Pinpoint the cell where the given text exists, returning its (X, Y) midpoint coordinate. 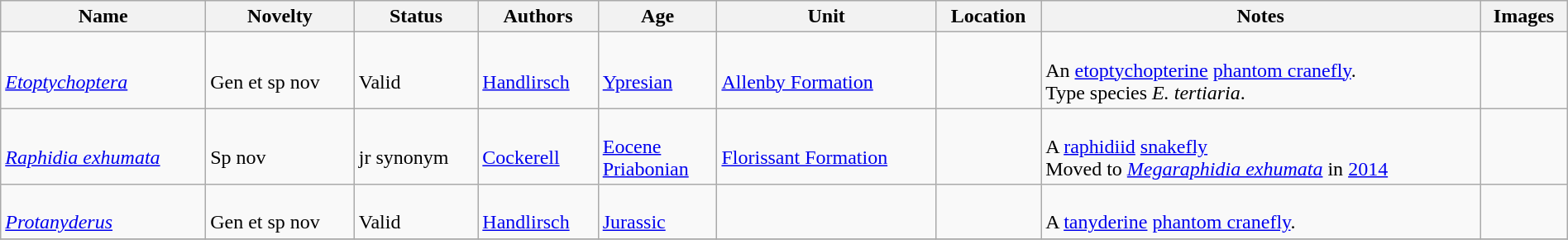
An etoptychopterine phantom cranefly.Type species E. tertiaria. (1260, 70)
Cockerell (538, 146)
Age (657, 17)
Raphidia exhumata (103, 146)
Notes (1260, 17)
A tanyderine phantom cranefly. (1260, 212)
Location (987, 17)
A raphidiid snakeflyMoved to Megaraphidia exhumata in 2014 (1260, 146)
Jurassic (657, 212)
Unit (827, 17)
Authors (538, 17)
Name (103, 17)
Status (416, 17)
Florissant Formation (827, 146)
Images (1524, 17)
Allenby Formation (827, 70)
Novelty (280, 17)
Etoptychoptera (103, 70)
Ypresian (657, 70)
EocenePriabonian (657, 146)
Sp nov (280, 146)
Protanyderus (103, 212)
jr synonym (416, 146)
